Find where the given text appears and provide that cell's center as [X, Y] coordinate. 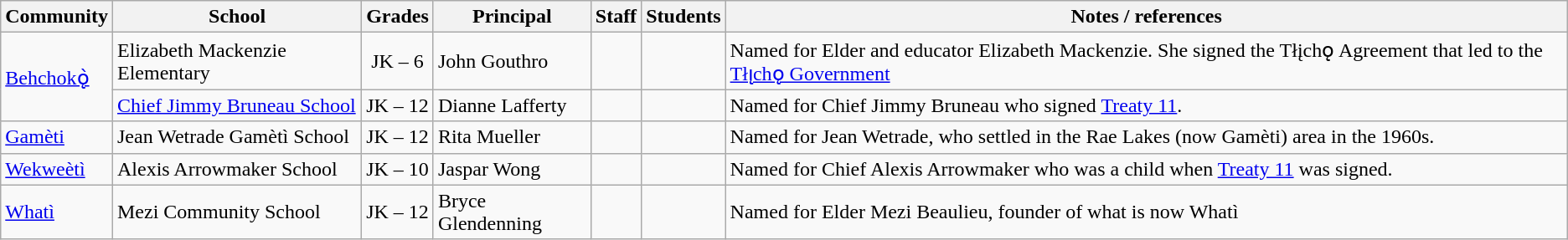
JK – 10 [398, 169]
Whatì [57, 212]
Jean Wetrade Gamètì School [236, 137]
Named for Chief Jimmy Bruneau who signed Treaty 11. [1146, 105]
Named for Elder and educator Elizabeth Mackenzie. She signed the Tłįchǫ Agreement that led to the Tłı̨chǫ Government [1146, 61]
Notes / references [1146, 17]
Grades [398, 17]
John Gouthro [512, 61]
Rita Mueller [512, 137]
Named for Jean Wetrade, who settled in the Rae Lakes (now Gamèti) area in the 1960s. [1146, 137]
Chief Jimmy Bruneau School [236, 105]
Jaspar Wong [512, 169]
Bryce Glendenning [512, 212]
Behchokǫ̀ [57, 77]
Community [57, 17]
JK – 6 [398, 61]
Gamèti [57, 137]
Named for Chief Alexis Arrowmaker who was a child when Treaty 11 was signed. [1146, 169]
School [236, 17]
Mezi Community School [236, 212]
Staff [616, 17]
Students [683, 17]
Dianne Lafferty [512, 105]
Named for Elder Mezi Beaulieu, founder of what is now Whatì [1146, 212]
Wekweètì [57, 169]
Alexis Arrowmaker School [236, 169]
Principal [512, 17]
Elizabeth Mackenzie Elementary [236, 61]
